Identify which cell holds the provided text, then report its (X, Y) central coordinate. 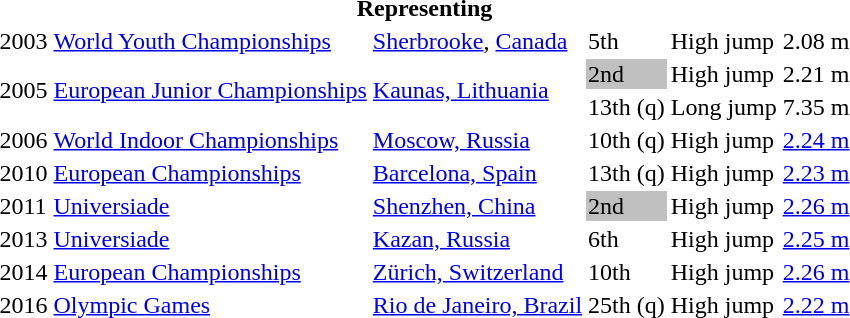
Zürich, Switzerland (477, 272)
European Junior Championships (210, 90)
Kaunas, Lithuania (477, 90)
10th (q) (627, 140)
Long jump (724, 107)
Kazan, Russia (477, 239)
Barcelona, Spain (477, 173)
10th (627, 272)
5th (627, 41)
World Youth Championships (210, 41)
Moscow, Russia (477, 140)
Sherbrooke, Canada (477, 41)
6th (627, 239)
World Indoor Championships (210, 140)
Shenzhen, China (477, 206)
